Scan for the cell matching the given text and deliver its (x, y) coordinate at center. 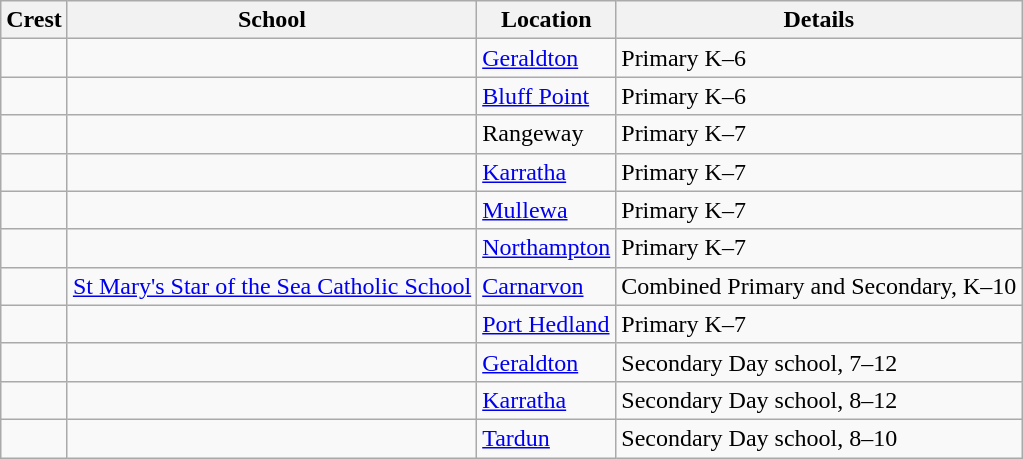
Mullewa (546, 210)
Secondary Day school, 8–12 (819, 400)
Crest (34, 20)
Tardun (546, 438)
Port Hedland (546, 324)
Secondary Day school, 7–12 (819, 362)
Rangeway (546, 134)
St Mary's Star of the Sea Catholic School (272, 286)
Carnarvon (546, 286)
Northampton (546, 248)
Secondary Day school, 8–10 (819, 438)
Combined Primary and Secondary, K–10 (819, 286)
Bluff Point (546, 96)
Location (546, 20)
School (272, 20)
Details (819, 20)
